Locate the cell with the specified text and output its [x, y] center coordinate. 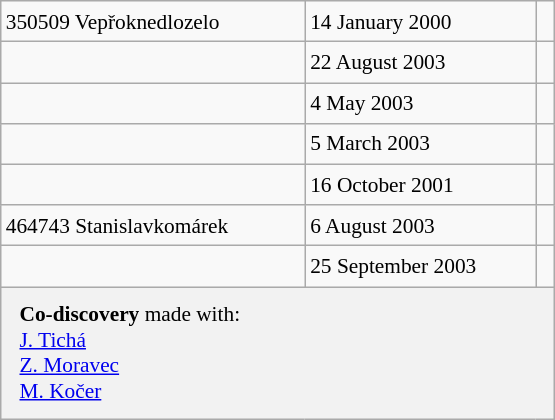
22 August 2003 [420, 62]
25 September 2003 [420, 266]
16 October 2001 [420, 184]
4 May 2003 [420, 104]
14 January 2000 [420, 22]
5 March 2003 [420, 144]
Co-discovery made with: J. Tichá Z. Moravec M. Kočer [278, 354]
6 August 2003 [420, 226]
464743 Stanislavkomárek [153, 226]
350509 Vepřoknedlozelo [153, 22]
